From the cell containing the given text, extract its center point as [X, Y] coordinate. 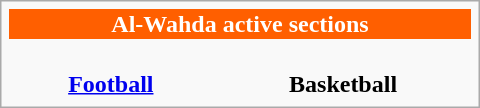
Football [110, 70]
Al-Wahda active sections [240, 24]
Basketball [342, 70]
